Search for the cell housing the specified text and yield its [x, y] center coordinate. 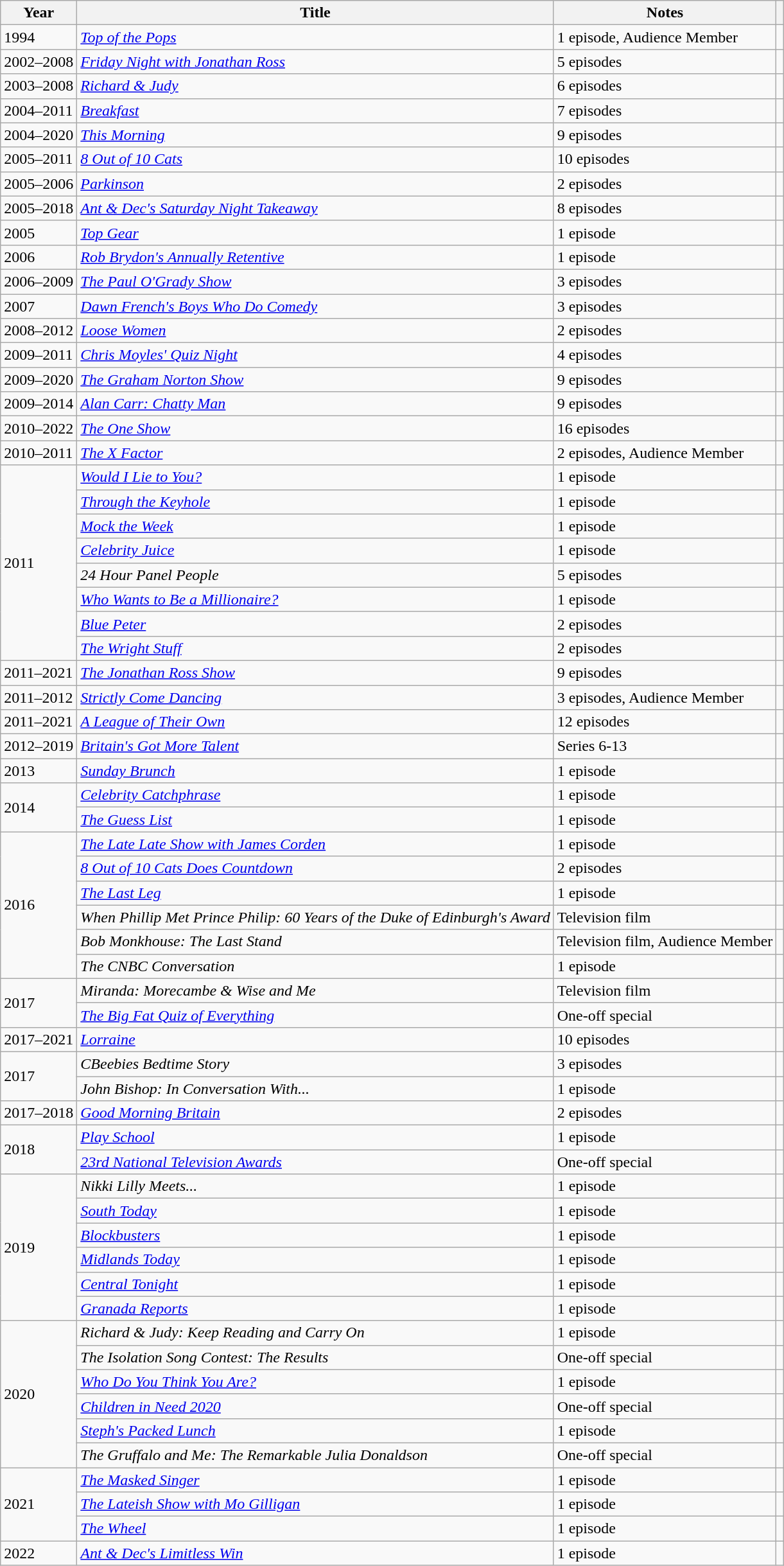
2022 [39, 1553]
Granada Reports [315, 1308]
Through the Keyhole [315, 502]
2008–2012 [39, 331]
2009–2011 [39, 355]
Alan Carr: Chatty Man [315, 404]
4 episodes [665, 355]
6 episodes [665, 86]
2017–2021 [39, 1039]
Strictly Come Dancing [315, 697]
The X Factor [315, 453]
Mock the Week [315, 526]
When Phillip Met Prince Philip: 60 Years of the Duke of Edinburgh's Award [315, 917]
Breakfast [315, 110]
Blockbusters [315, 1235]
2021 [39, 1504]
Top of the Pops [315, 37]
Children in Need 2020 [315, 1406]
1 episode, Audience Member [665, 37]
The Last Leg [315, 893]
2005–2006 [39, 184]
2010–2022 [39, 428]
8 Out of 10 Cats Does Countdown [315, 868]
8 episodes [665, 208]
16 episodes [665, 428]
Lorraine [315, 1039]
7 episodes [665, 110]
Friday Night with Jonathan Ross [315, 62]
Celebrity Juice [315, 550]
The Guess List [315, 820]
23rd National Television Awards [315, 1162]
The Wheel [315, 1529]
2014 [39, 807]
The Lateish Show with Mo Gilligan [315, 1504]
2 episodes, Audience Member [665, 453]
The Gruffalo and Me: The Remarkable Julia Donaldson [315, 1455]
2005–2018 [39, 208]
Year [39, 13]
Sunday Brunch [315, 771]
Play School [315, 1138]
8 Out of 10 Cats [315, 159]
Good Morning Britain [315, 1113]
Celebrity Catchphrase [315, 795]
2009–2020 [39, 380]
2007 [39, 306]
South Today [315, 1211]
2005 [39, 233]
Notes [665, 13]
2017–2018 [39, 1113]
The One Show [315, 428]
The Jonathan Ross Show [315, 673]
The Late Late Show with James Corden [315, 844]
2019 [39, 1247]
2006 [39, 257]
The Paul O'Grady Show [315, 281]
1994 [39, 37]
2016 [39, 905]
Ant & Dec's Saturday Night Takeaway [315, 208]
Television film, Audience Member [665, 942]
Series 6-13 [665, 746]
2011–2012 [39, 697]
Ant & Dec's Limitless Win [315, 1553]
Loose Women [315, 331]
Title [315, 13]
Richard & Judy [315, 86]
Parkinson [315, 184]
2020 [39, 1394]
Miranda: Morecambe & Wise and Me [315, 990]
2005–2011 [39, 159]
3 episodes, Audience Member [665, 697]
Nikki Lilly Meets... [315, 1186]
Steph's Packed Lunch [315, 1430]
2004–2020 [39, 135]
Dawn French's Boys Who Do Comedy [315, 306]
2012–2019 [39, 746]
Midlands Today [315, 1260]
2002–2008 [39, 62]
The Masked Singer [315, 1479]
The Graham Norton Show [315, 380]
Who Do You Think You Are? [315, 1382]
The CNBC Conversation [315, 966]
Would I Lie to You? [315, 477]
Central Tonight [315, 1284]
2004–2011 [39, 110]
CBeebies Bedtime Story [315, 1064]
Bob Monkhouse: The Last Stand [315, 942]
2003–2008 [39, 86]
Top Gear [315, 233]
2013 [39, 771]
The Big Fat Quiz of Everything [315, 1015]
Chris Moyles' Quiz Night [315, 355]
12 episodes [665, 722]
This Morning [315, 135]
The Isolation Song Contest: The Results [315, 1357]
John Bishop: In Conversation With... [315, 1089]
Richard & Judy: Keep Reading and Carry On [315, 1333]
2011 [39, 563]
Blue Peter [315, 624]
2006–2009 [39, 281]
Britain's Got More Talent [315, 746]
2018 [39, 1150]
24 Hour Panel People [315, 575]
The Wright Stuff [315, 648]
Rob Brydon's Annually Retentive [315, 257]
A League of Their Own [315, 722]
2009–2014 [39, 404]
2010–2011 [39, 453]
Who Wants to Be a Millionaire? [315, 599]
